Search for the cell housing the specified text and yield its (X, Y) center coordinate. 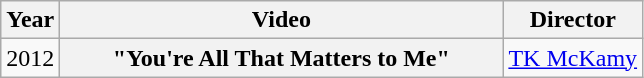
"You're All That Matters to Me" (282, 58)
2012 (30, 58)
Year (30, 20)
TK McKamy (573, 58)
Video (282, 20)
Director (573, 20)
